For the text-containing cell, return its midpoint in [X, Y] coordinate format. 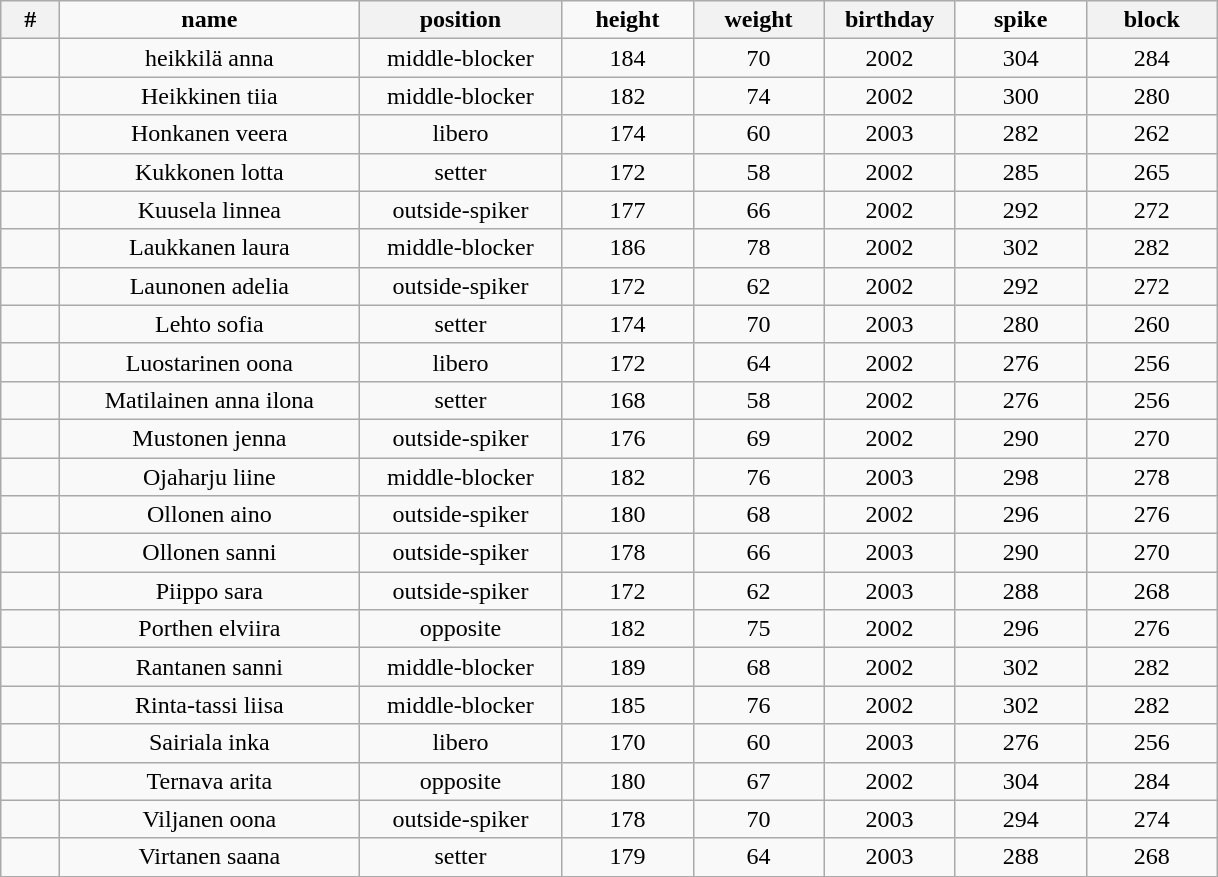
300 [1020, 96]
Ollonen sanni [210, 553]
position [460, 20]
Kukkonen lotta [210, 172]
189 [628, 667]
Kuusela linnea [210, 210]
weight [758, 20]
height [628, 20]
Mustonen jenna [210, 438]
262 [1152, 134]
Sairiala inka [210, 743]
67 [758, 781]
Honkanen veera [210, 134]
Launonen adelia [210, 286]
185 [628, 705]
177 [628, 210]
Piippo sara [210, 591]
heikkilä anna [210, 58]
170 [628, 743]
block [1152, 20]
186 [628, 248]
Laukkanen laura [210, 248]
Viljanen oona [210, 819]
Matilainen anna ilona [210, 400]
265 [1152, 172]
69 [758, 438]
birthday [890, 20]
278 [1152, 477]
285 [1020, 172]
Heikkinen tiia [210, 96]
75 [758, 629]
Porthen elviira [210, 629]
name [210, 20]
Rinta-tassi liisa [210, 705]
78 [758, 248]
179 [628, 857]
Ollonen aino [210, 515]
298 [1020, 477]
Ternava arita [210, 781]
Ojaharju liine [210, 477]
294 [1020, 819]
74 [758, 96]
Luostarinen oona [210, 362]
spike [1020, 20]
Rantanen sanni [210, 667]
184 [628, 58]
Virtanen saana [210, 857]
260 [1152, 324]
# [30, 20]
176 [628, 438]
Lehto sofia [210, 324]
168 [628, 400]
274 [1152, 819]
